Locate the cell with the specified text and output its (x, y) center coordinate. 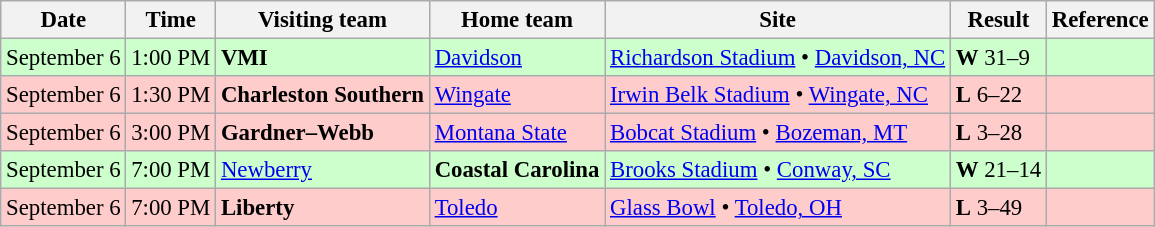
Irwin Belk Stadium • Wingate, NC (778, 95)
Reference (1100, 20)
Davidson (516, 58)
Time (171, 20)
Brooks Stadium • Conway, SC (778, 170)
Richardson Stadium • Davidson, NC (778, 58)
Glass Bowl • Toledo, OH (778, 208)
Result (998, 20)
Site (778, 20)
Gardner–Webb (323, 133)
Visiting team (323, 20)
L 3–28 (998, 133)
Bobcat Stadium • Bozeman, MT (778, 133)
L 3–49 (998, 208)
Toledo (516, 208)
1:00 PM (171, 58)
Montana State (516, 133)
3:00 PM (171, 133)
W 21–14 (998, 170)
Home team (516, 20)
Liberty (323, 208)
Newberry (323, 170)
L 6–22 (998, 95)
Charleston Southern (323, 95)
Wingate (516, 95)
VMI (323, 58)
1:30 PM (171, 95)
Date (64, 20)
W 31–9 (998, 58)
Coastal Carolina (516, 170)
